Capture the cell that displays the provided text and extract its (X, Y) central coordinate. 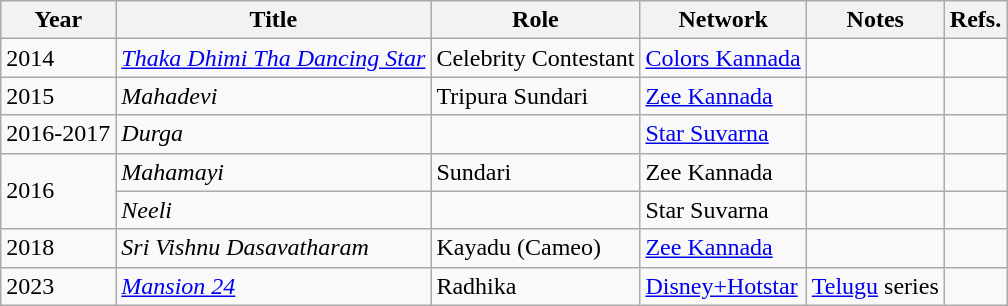
Mansion 24 (274, 286)
Durga (274, 134)
Neeli (274, 210)
Radhika (536, 286)
Celebrity Contestant (536, 58)
Network (723, 20)
Sri Vishnu Dasavatharam (274, 248)
2018 (58, 248)
Kayadu (Cameo) (536, 248)
Mahamayi (274, 172)
Title (274, 20)
Tripura Sundari (536, 96)
Mahadevi (274, 96)
Disney+Hotstar (723, 286)
2015 (58, 96)
Sundari (536, 172)
2016 (58, 191)
2016-2017 (58, 134)
Telugu series (875, 286)
Notes (875, 20)
2014 (58, 58)
Refs. (975, 20)
Role (536, 20)
Year (58, 20)
Colors Kannada (723, 58)
Thaka Dhimi Tha Dancing Star (274, 58)
2023 (58, 286)
